Scan for the cell matching the given text and deliver its (X, Y) coordinate at center. 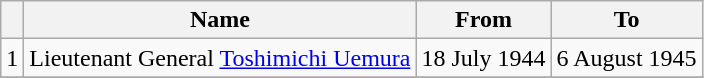
Lieutenant General Toshimichi Uemura (220, 58)
From (484, 20)
To (626, 20)
6 August 1945 (626, 58)
Name (220, 20)
18 July 1944 (484, 58)
1 (12, 58)
